Pinpoint the cell where the given text exists, returning its [x, y] midpoint coordinate. 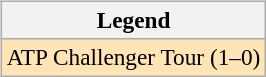
ATP Challenger Tour (1–0) [133, 57]
Legend [133, 20]
